Provide the [x, y] coordinate of the cell's center where the given text is located.  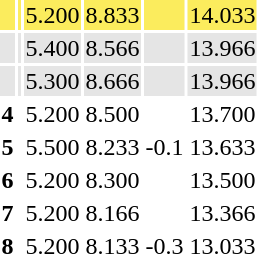
5.500 [52, 147]
4 [8, 114]
-0.1 [164, 147]
8.666 [112, 81]
6 [8, 180]
8.166 [112, 213]
8.833 [112, 15]
13.633 [222, 147]
8.566 [112, 48]
5.400 [52, 48]
8.233 [112, 147]
8.500 [112, 114]
13.700 [222, 114]
5.300 [52, 81]
8.300 [112, 180]
7 [8, 213]
14.033 [222, 15]
13.500 [222, 180]
13.366 [222, 213]
5 [8, 147]
